Find where the given text appears and provide that cell's center as [X, Y] coordinate. 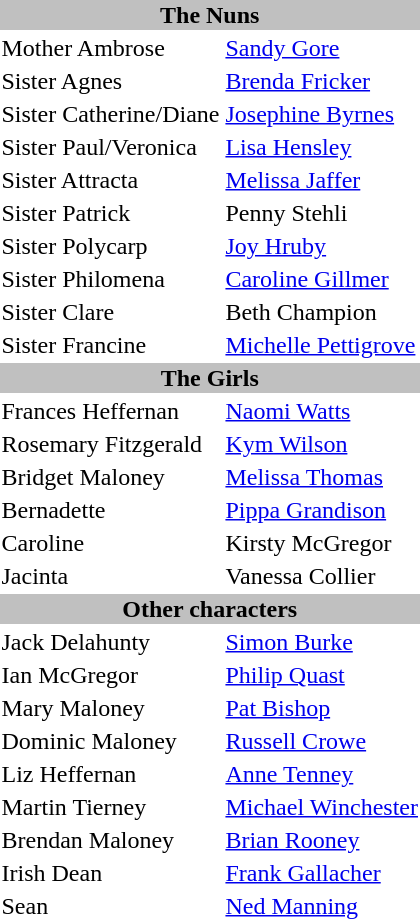
Sister Patrick [110, 213]
Martin Tierney [110, 807]
Sandy Gore [322, 48]
The Nuns [210, 15]
Sister Catherine/Diane [110, 114]
Mary Maloney [110, 708]
Philip Quast [322, 675]
Frances Heffernan [110, 411]
Caroline [110, 543]
Beth Champion [322, 312]
The Girls [210, 378]
Kym Wilson [322, 444]
Sister Agnes [110, 81]
Melissa Jaffer [322, 180]
Jack Delahunty [110, 642]
Dominic Maloney [110, 741]
Michelle Pettigrove [322, 345]
Pat Bishop [322, 708]
Vanessa Collier [322, 576]
Sister Francine [110, 345]
Jacinta [110, 576]
Mother Ambrose [110, 48]
Other characters [210, 609]
Brendan Maloney [110, 840]
Joy Hruby [322, 246]
Lisa Hensley [322, 147]
Penny Stehli [322, 213]
Russell Crowe [322, 741]
Sister Clare [110, 312]
Naomi Watts [322, 411]
Michael Winchester [322, 807]
Brenda Fricker [322, 81]
Frank Gallacher [322, 873]
Pippa Grandison [322, 510]
Liz Heffernan [110, 774]
Sister Philomena [110, 279]
Bridget Maloney [110, 477]
Sister Attracta [110, 180]
Irish Dean [110, 873]
Anne Tenney [322, 774]
Melissa Thomas [322, 477]
Sister Paul/Veronica [110, 147]
Simon Burke [322, 642]
Sister Polycarp [110, 246]
Caroline Gillmer [322, 279]
Josephine Byrnes [322, 114]
Kirsty McGregor [322, 543]
Bernadette [110, 510]
Ian McGregor [110, 675]
Brian Rooney [322, 840]
Rosemary Fitzgerald [110, 444]
